Locate the cell with the specified text and output its (X, Y) center coordinate. 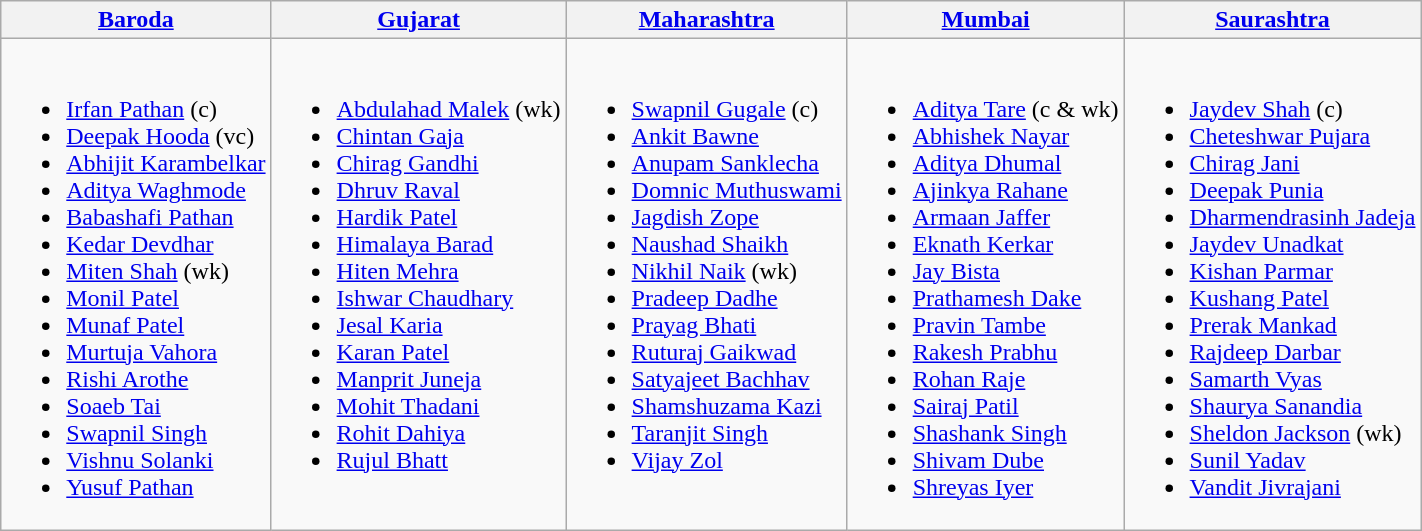
Maharashtra (706, 20)
Gujarat (418, 20)
Baroda (136, 20)
Saurashtra (1272, 20)
Mumbai (986, 20)
